Provide the (x, y) coordinate of the cell's center where the given text is located.  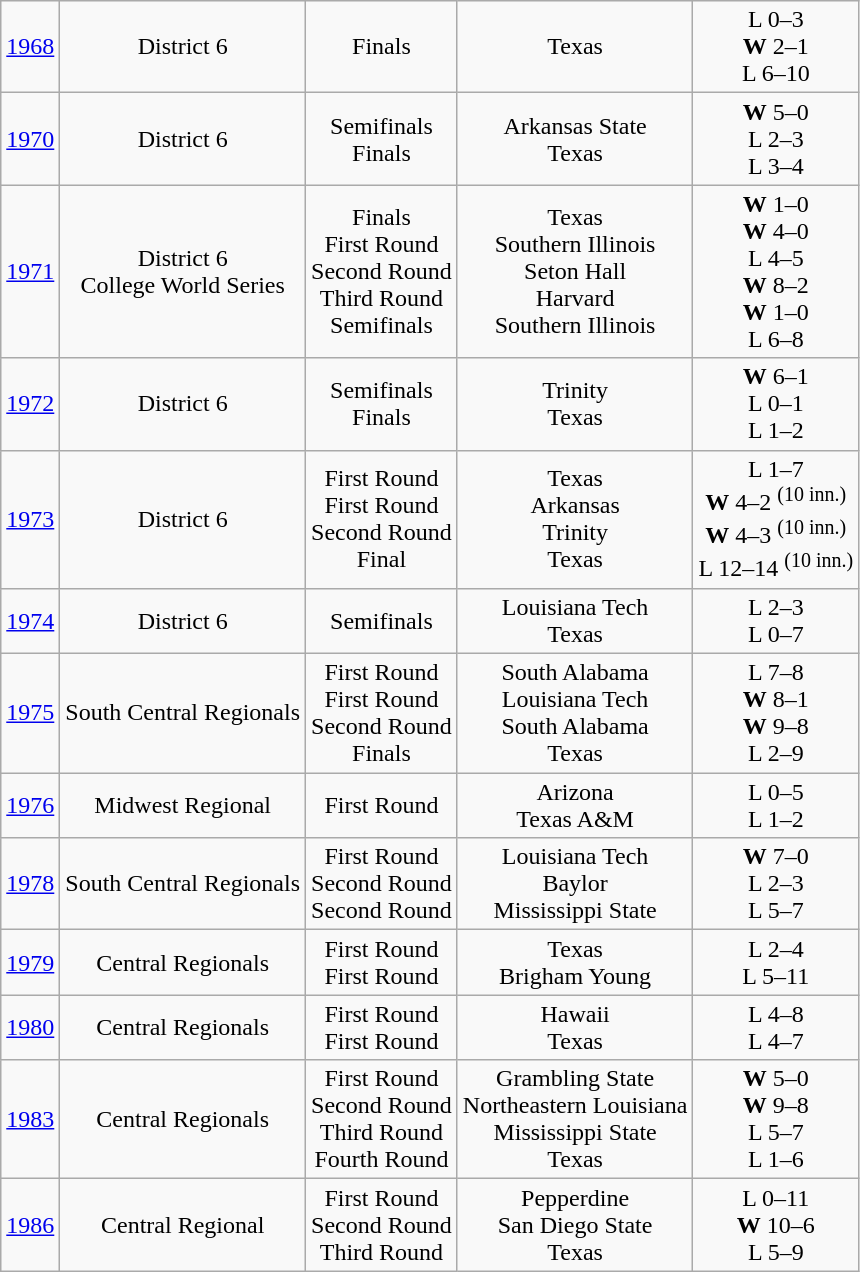
TexasBrigham Young (575, 962)
1972 (30, 404)
ArizonaTexas A&M (575, 806)
1978 (30, 884)
Louisiana TechTexas (575, 622)
1971 (30, 272)
Midwest Regional (183, 806)
First RoundSecond RoundThird Round (382, 1225)
HawaiiTexas (575, 1028)
First RoundSecond RoundSecond Round (382, 884)
L 0–11W 10–6L 5–9 (776, 1225)
1974 (30, 622)
1979 (30, 962)
Finals (382, 47)
L 0–5L 1–2 (776, 806)
First RoundFirst RoundSecond RoundFinals (382, 714)
TrinityTexas (575, 404)
W 5–0W 9–8L 5–7L 1–6 (776, 1120)
1973 (30, 520)
First RoundSecond RoundThird RoundFourth Round (382, 1120)
TexasArkansasTrinityTexas (575, 520)
TexasSouthern IllinoisSeton HallHarvardSouthern Illinois (575, 272)
PepperdineSan Diego StateTexas (575, 1225)
FinalsFirst RoundSecond RoundThird RoundSemifinals (382, 272)
W 7–0L 2–3L 5–7 (776, 884)
W 5–0L 2–3L 3–4 (776, 139)
South AlabamaLouisiana TechSouth AlabamaTexas (575, 714)
L 2–3L 0–7 (776, 622)
Arkansas StateTexas (575, 139)
1975 (30, 714)
1980 (30, 1028)
W 1–0W 4–0L 4–5W 8–2W 1–0L 6–8 (776, 272)
Louisiana TechBaylorMississippi State (575, 884)
Texas (575, 47)
1970 (30, 139)
L 2–4L 5–11 (776, 962)
1983 (30, 1120)
Grambling StateNortheastern LouisianaMississippi StateTexas (575, 1120)
1986 (30, 1225)
W 6–1L 0–1L 1–2 (776, 404)
1976 (30, 806)
L 4–8L 4–7 (776, 1028)
First RoundFirst RoundSecond RoundFinal (382, 520)
L 1–7W 4–2 (10 inn.)W 4–3 (10 inn.)L 12–14 (10 inn.) (776, 520)
District 6College World Series (183, 272)
1968 (30, 47)
L 0–3W 2–1L 6–10 (776, 47)
L 7–8W 8–1W 9–8L 2–9 (776, 714)
Semifinals (382, 622)
Central Regional (183, 1225)
First Round (382, 806)
